Identify which cell holds the provided text, then report its [x, y] central coordinate. 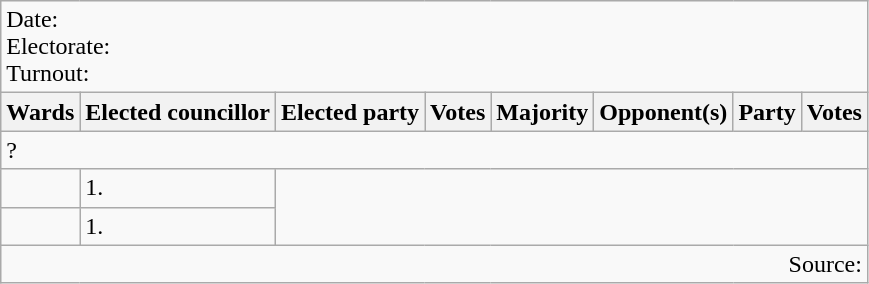
Wards [40, 112]
? [434, 150]
Source: [434, 264]
Majority [542, 112]
Elected party [350, 112]
Date: Electorate: Turnout: [434, 47]
Opponent(s) [664, 112]
Elected councillor [178, 112]
Party [767, 112]
